Capture the cell that displays the provided text and extract its (X, Y) central coordinate. 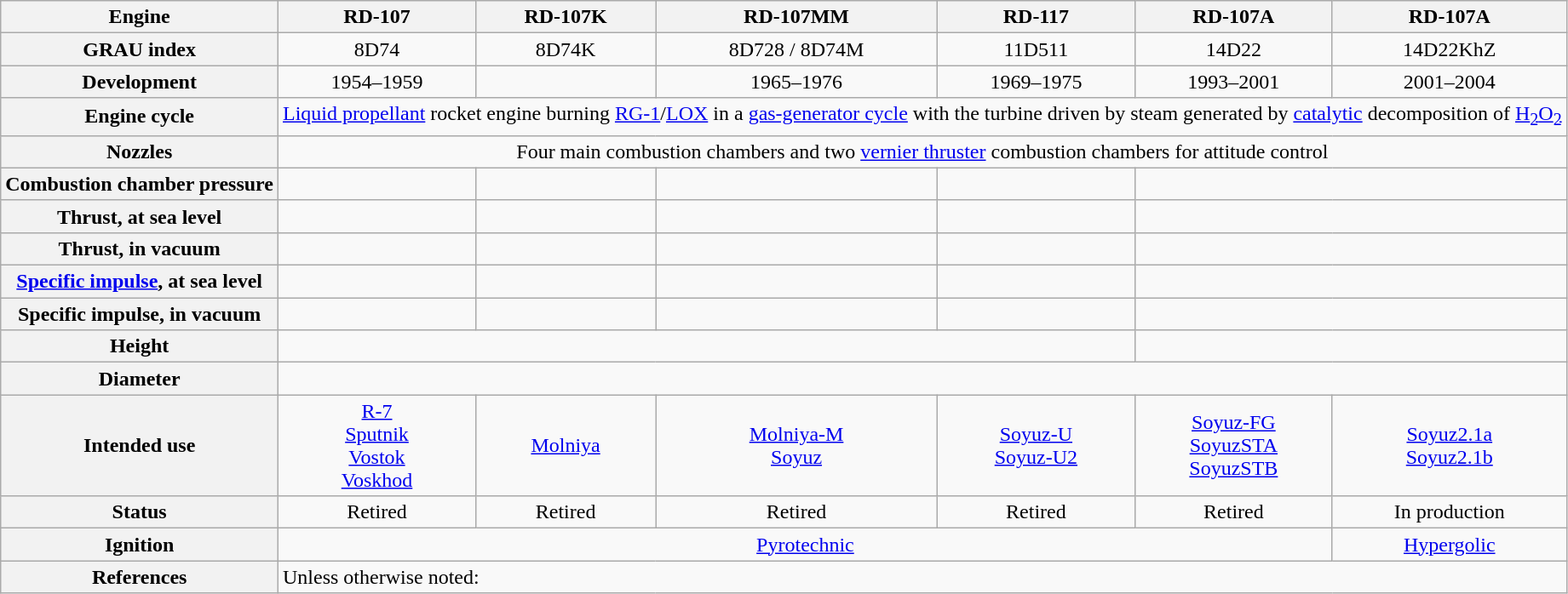
Engine (140, 17)
Four main combustion chambers and two vernier thruster combustion chambers for attitude control (923, 151)
Hypergolic (1450, 545)
1969–1975 (1036, 82)
In production (1450, 512)
RD-107 (377, 17)
Engine cycle (140, 117)
Soyuz2.1aSoyuz2.1b (1450, 446)
Specific impulse, in vacuum (140, 314)
Ignition (140, 545)
14D22KhZ (1450, 49)
8D728 / 8D74M (797, 49)
Status (140, 512)
Thrust, in vacuum (140, 248)
1965–1976 (797, 82)
RD-107K (566, 17)
2001–2004 (1450, 82)
8D74K (566, 49)
14D22 (1233, 49)
Soyuz-FGSoyuzSTASoyuzSTB (1233, 446)
Height (140, 346)
11D511 (1036, 49)
Thrust, at sea level (140, 216)
Development (140, 82)
Molniya-MSoyuz (797, 446)
References (140, 577)
RD-107MM (797, 17)
Pyrotechnic (806, 545)
R-7SputnikVostokVoskhod (377, 446)
Nozzles (140, 151)
RD-117 (1036, 17)
Intended use (140, 446)
8D74 (377, 49)
Soyuz-USoyuz-U2 (1036, 446)
Specific impulse, at sea level (140, 282)
1954–1959 (377, 82)
GRAU index (140, 49)
Diameter (140, 379)
1993–2001 (1233, 82)
Unless otherwise noted: (923, 577)
Molniya (566, 446)
Combustion chamber pressure (140, 184)
